Locate the cell with the specified text and output its (X, Y) center coordinate. 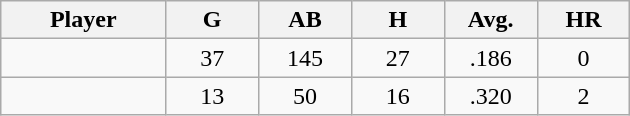
Avg. (490, 20)
.320 (490, 96)
H (398, 20)
AB (306, 20)
50 (306, 96)
2 (584, 96)
.186 (490, 58)
HR (584, 20)
0 (584, 58)
37 (212, 58)
G (212, 20)
27 (398, 58)
145 (306, 58)
Player (84, 20)
13 (212, 96)
16 (398, 96)
